Provide the [x, y] coordinate of the cell's center where the given text is located.  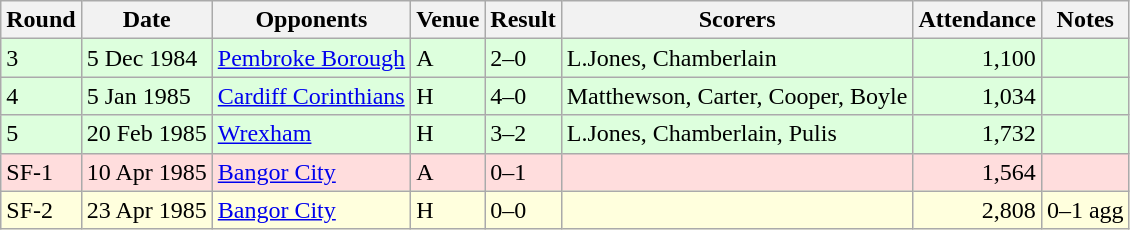
20 Feb 1985 [146, 134]
1,100 [977, 58]
3 [41, 58]
0–1 [523, 172]
L.Jones, Chamberlain, Pulis [737, 134]
1,034 [977, 96]
Scorers [737, 20]
Attendance [977, 20]
Wrexham [311, 134]
Result [523, 20]
Date [146, 20]
5 Jan 1985 [146, 96]
Round [41, 20]
Cardiff Corinthians [311, 96]
0–1 agg [1085, 210]
Pembroke Borough [311, 58]
1,732 [977, 134]
4–0 [523, 96]
23 Apr 1985 [146, 210]
SF-2 [41, 210]
0–0 [523, 210]
2,808 [977, 210]
5 [41, 134]
2–0 [523, 58]
SF-1 [41, 172]
L.Jones, Chamberlain [737, 58]
4 [41, 96]
10 Apr 1985 [146, 172]
Matthewson, Carter, Cooper, Boyle [737, 96]
1,564 [977, 172]
Notes [1085, 20]
5 Dec 1984 [146, 58]
3–2 [523, 134]
Venue [448, 20]
Opponents [311, 20]
